Search for the cell housing the specified text and yield its (x, y) center coordinate. 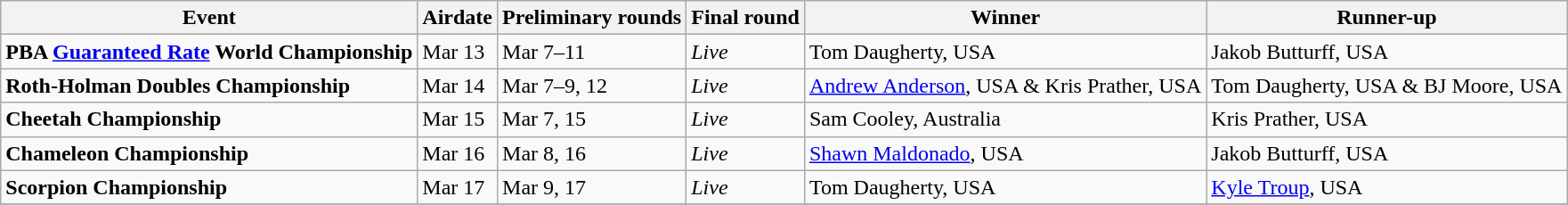
Tom Daugherty, USA & BJ Moore, USA (1387, 86)
Andrew Anderson, USA & Kris Prather, USA (1004, 86)
Chameleon Championship (209, 153)
Mar 7, 15 (592, 119)
Mar 15 (458, 119)
Mar 13 (458, 52)
Sam Cooley, Australia (1004, 119)
Final round (746, 18)
Mar 7–9, 12 (592, 86)
Mar 7–11 (592, 52)
Mar 14 (458, 86)
PBA Guaranteed Rate World Championship (209, 52)
Roth-Holman Doubles Championship (209, 86)
Mar 17 (458, 187)
Shawn Maldonado, USA (1004, 153)
Kyle Troup, USA (1387, 187)
Airdate (458, 18)
Runner-up (1387, 18)
Mar 8, 16 (592, 153)
Event (209, 18)
Mar 9, 17 (592, 187)
Mar 16 (458, 153)
Preliminary rounds (592, 18)
Winner (1004, 18)
Kris Prather, USA (1387, 119)
Scorpion Championship (209, 187)
Cheetah Championship (209, 119)
